Identify which cell holds the provided text, then report its (X, Y) central coordinate. 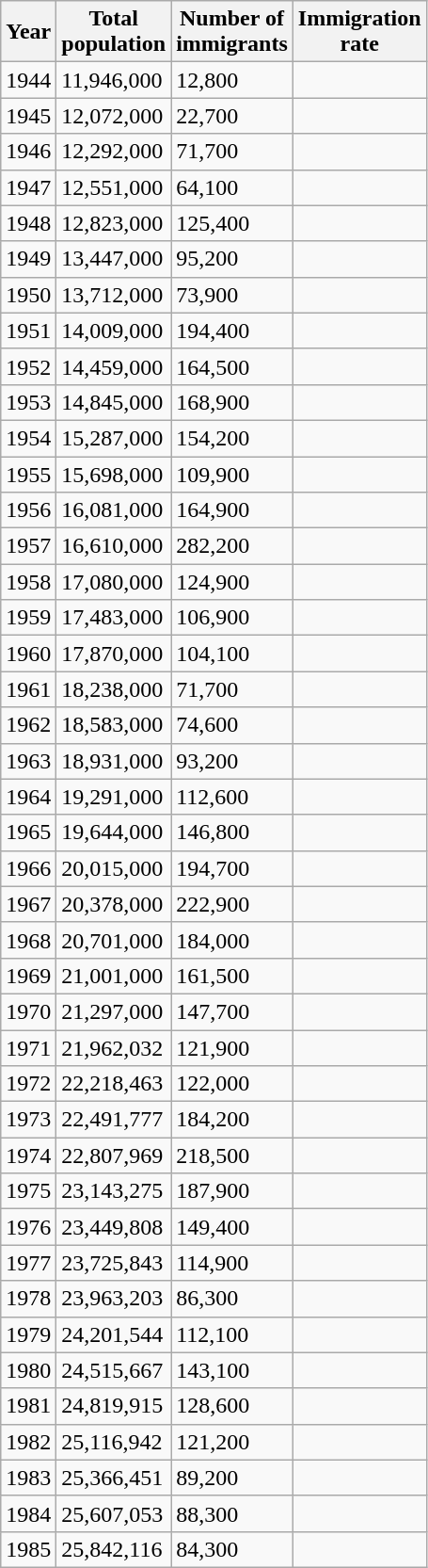
14,009,000 (114, 331)
1973 (28, 1120)
12,292,000 (114, 152)
128,600 (232, 1406)
23,725,843 (114, 1263)
164,500 (232, 366)
1977 (28, 1263)
84,300 (232, 1549)
1975 (28, 1191)
184,000 (232, 940)
14,845,000 (114, 402)
1944 (28, 80)
1947 (28, 187)
1955 (28, 474)
93,200 (232, 761)
222,900 (232, 904)
146,800 (232, 832)
121,200 (232, 1442)
23,143,275 (114, 1191)
1957 (28, 546)
25,842,116 (114, 1549)
1969 (28, 976)
24,515,667 (114, 1370)
194,700 (232, 868)
12,800 (232, 80)
1980 (28, 1370)
1981 (28, 1406)
64,100 (232, 187)
1951 (28, 331)
124,900 (232, 582)
89,200 (232, 1478)
20,378,000 (114, 904)
22,807,969 (114, 1156)
17,483,000 (114, 618)
1970 (28, 1011)
1983 (28, 1478)
1967 (28, 904)
1972 (28, 1084)
109,900 (232, 474)
122,000 (232, 1084)
17,870,000 (114, 654)
23,449,808 (114, 1227)
16,081,000 (114, 510)
1984 (28, 1513)
95,200 (232, 259)
1946 (28, 152)
154,200 (232, 438)
1964 (28, 797)
24,819,915 (114, 1406)
1948 (28, 223)
18,238,000 (114, 689)
1962 (28, 725)
1958 (28, 582)
20,015,000 (114, 868)
184,200 (232, 1120)
194,400 (232, 331)
21,001,000 (114, 976)
114,900 (232, 1263)
149,400 (232, 1227)
1952 (28, 366)
11,946,000 (114, 80)
18,583,000 (114, 725)
Immigrationrate (359, 32)
112,600 (232, 797)
21,962,032 (114, 1048)
22,218,463 (114, 1084)
15,698,000 (114, 474)
Number ofimmigrants (232, 32)
168,900 (232, 402)
88,300 (232, 1513)
1954 (28, 438)
13,712,000 (114, 295)
24,201,544 (114, 1334)
25,116,942 (114, 1442)
1974 (28, 1156)
1950 (28, 295)
147,700 (232, 1011)
Year (28, 32)
1971 (28, 1048)
1949 (28, 259)
1945 (28, 116)
12,551,000 (114, 187)
13,447,000 (114, 259)
16,610,000 (114, 546)
21,297,000 (114, 1011)
14,459,000 (114, 366)
1982 (28, 1442)
1968 (28, 940)
1961 (28, 689)
22,700 (232, 116)
73,900 (232, 295)
164,900 (232, 510)
1959 (28, 618)
1960 (28, 654)
1985 (28, 1549)
125,400 (232, 223)
121,900 (232, 1048)
12,823,000 (114, 223)
1976 (28, 1227)
112,100 (232, 1334)
23,963,203 (114, 1299)
25,607,053 (114, 1513)
104,100 (232, 654)
1965 (28, 832)
161,500 (232, 976)
218,500 (232, 1156)
1956 (28, 510)
187,900 (232, 1191)
12,072,000 (114, 116)
Totalpopulation (114, 32)
74,600 (232, 725)
106,900 (232, 618)
18,931,000 (114, 761)
19,291,000 (114, 797)
19,644,000 (114, 832)
1953 (28, 402)
143,100 (232, 1370)
282,200 (232, 546)
17,080,000 (114, 582)
86,300 (232, 1299)
20,701,000 (114, 940)
1963 (28, 761)
1979 (28, 1334)
15,287,000 (114, 438)
25,366,451 (114, 1478)
22,491,777 (114, 1120)
1978 (28, 1299)
1966 (28, 868)
